Determine the [x, y] coordinate at the center of the cell enclosing the given text.  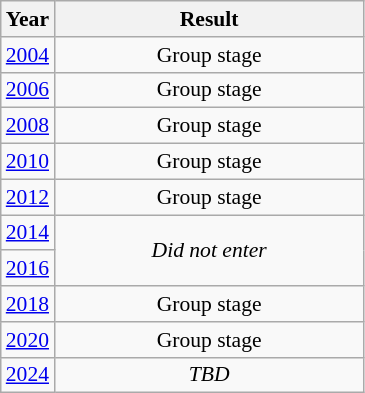
2024 [28, 375]
2012 [28, 197]
2010 [28, 162]
2004 [28, 55]
2018 [28, 304]
Result [209, 19]
TBD [209, 375]
Year [28, 19]
Did not enter [209, 250]
2016 [28, 269]
2008 [28, 126]
2006 [28, 90]
2014 [28, 233]
2020 [28, 340]
